From the cell containing the given text, extract its center point as (x, y) coordinate. 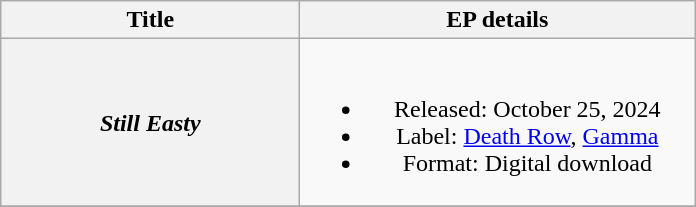
Still Easty (150, 122)
Title (150, 20)
Released: October 25, 2024Label: Death Row, GammaFormat: Digital download (498, 122)
EP details (498, 20)
